Determine the (x, y) coordinate at the center of the cell enclosing the given text.  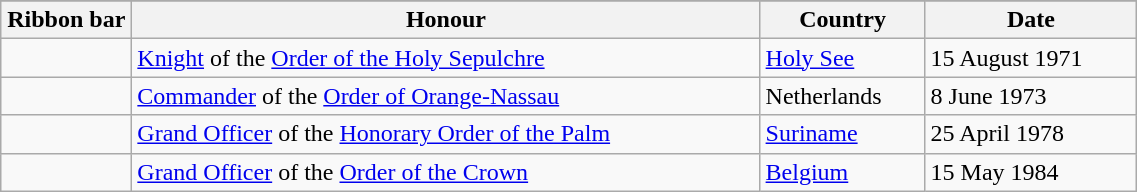
Grand Officer of the Honorary Order of the Palm (446, 134)
Grand Officer of the Order of the Crown (446, 172)
8 June 1973 (1031, 96)
15 August 1971 (1031, 58)
Date (1031, 20)
Ribbon bar (66, 20)
Honour (446, 20)
Belgium (842, 172)
Knight of the Order of the Holy Sepulchre (446, 58)
15 May 1984 (1031, 172)
25 April 1978 (1031, 134)
Commander of the Order of Orange-Nassau (446, 96)
Suriname (842, 134)
Netherlands (842, 96)
Holy See (842, 58)
Country (842, 20)
